Determine the [x, y] coordinate at the center of the cell enclosing the given text.  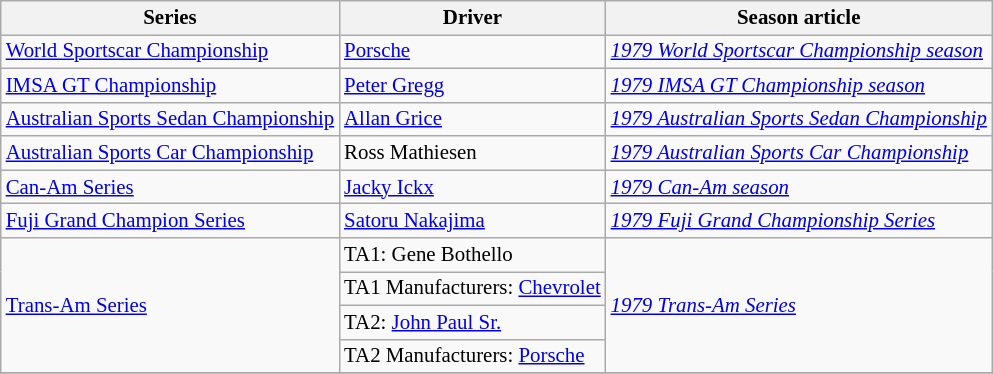
Driver [472, 18]
Satoru Nakajima [472, 221]
Fuji Grand Champion Series [170, 221]
Trans-Am Series [170, 306]
1979 Can-Am season [799, 187]
Season article [799, 18]
1979 Australian Sports Sedan Championship [799, 119]
World Sportscar Championship [170, 51]
Jacky Ickx [472, 187]
Series [170, 18]
1979 Australian Sports Car Championship [799, 153]
TA1 Manufacturers: Chevrolet [472, 288]
Australian Sports Sedan Championship [170, 119]
1979 IMSA GT Championship season [799, 85]
Australian Sports Car Championship [170, 153]
Can-Am Series [170, 187]
1979 World Sportscar Championship season [799, 51]
Porsche [472, 51]
1979 Trans-Am Series [799, 306]
1979 Fuji Grand Championship Series [799, 221]
IMSA GT Championship [170, 85]
TA1: Gene Bothello [472, 255]
Allan Grice [472, 119]
TA2: John Paul Sr. [472, 322]
Peter Gregg [472, 85]
Ross Mathiesen [472, 153]
TA2 Manufacturers: Porsche [472, 356]
